Pinpoint the cell where the given text exists, returning its [X, Y] midpoint coordinate. 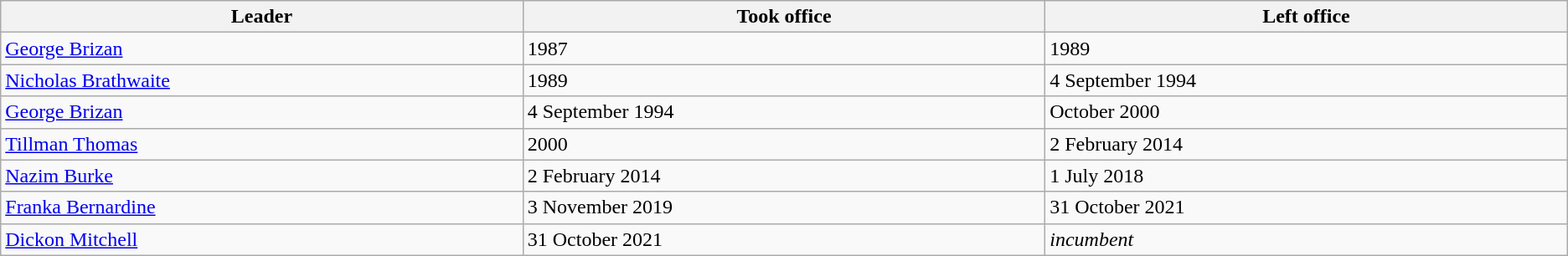
Nazim Burke [261, 176]
Nicholas Brathwaite [261, 80]
Tillman Thomas [261, 144]
incumbent [1307, 239]
1987 [784, 49]
Leader [261, 17]
Franka Bernardine [261, 207]
1 July 2018 [1307, 176]
3 November 2019 [784, 207]
October 2000 [1307, 112]
Dickon Mitchell [261, 239]
Left office [1307, 17]
Took office [784, 17]
2000 [784, 144]
